Return [X, Y] of the center of cell containing provided text 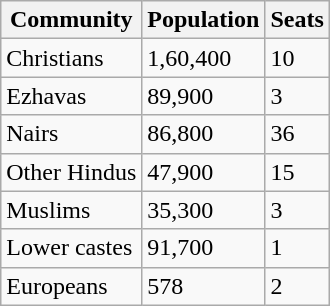
91,700 [204, 248]
1,60,400 [204, 58]
35,300 [204, 210]
578 [204, 286]
Ezhavas [72, 96]
Community [72, 20]
Seats [297, 20]
2 [297, 286]
10 [297, 58]
36 [297, 134]
1 [297, 248]
Population [204, 20]
86,800 [204, 134]
Europeans [72, 286]
Christians [72, 58]
15 [297, 172]
Lower castes [72, 248]
Muslims [72, 210]
89,900 [204, 96]
47,900 [204, 172]
Nairs [72, 134]
Other Hindus [72, 172]
